Provide the [X, Y] coordinate of the cell's center where the given text is located.  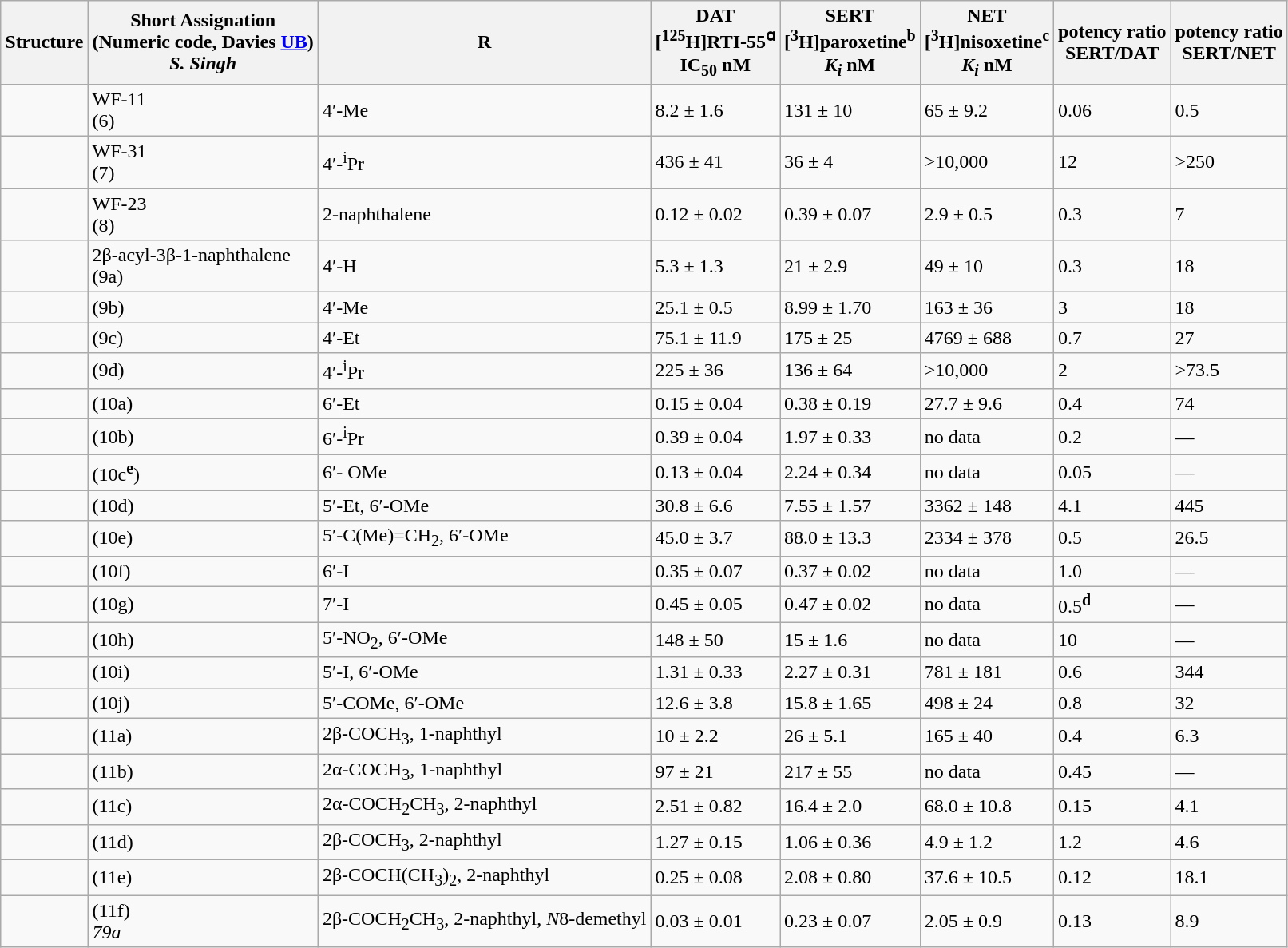
5′-C(Me)=CH2, 6′-OMe [484, 538]
1.31 ± 0.33 [715, 672]
88.0 ± 13.3 [850, 538]
2-naphthalene [484, 214]
344 [1229, 672]
21 ± 2.9 [850, 267]
436 ± 41 [715, 163]
0.2 [1112, 438]
>73.5 [1229, 371]
NET[3H]nisoxetinecKi nM [987, 43]
2.24 ± 0.34 [850, 473]
12 [1112, 163]
0.47 ± 0.02 [850, 604]
(10i) [203, 672]
WF-31(7) [203, 163]
0.12 ± 0.02 [715, 214]
4.9 ± 1.2 [987, 842]
(10h) [203, 640]
6′-I [484, 571]
26 ± 5.1 [850, 736]
7.55 ± 1.57 [850, 506]
16.4 ± 2.0 [850, 807]
SERT[3H]paroxetinebKi nM [850, 43]
2β-COCH3, 1-naphthyl [484, 736]
0.15 ± 0.04 [715, 404]
68.0 ± 10.8 [987, 807]
7 [1229, 214]
26.5 [1229, 538]
1.27 ± 0.15 [715, 842]
Structure [45, 43]
potency ratioSERT/NET [1229, 43]
6′- OMe [484, 473]
2.27 ± 0.31 [850, 672]
2β-COCH(CH3)2, 2-naphthyl [484, 878]
74 [1229, 404]
175 ± 25 [850, 338]
37.6 ± 10.5 [987, 878]
0.45 ± 0.05 [715, 604]
6′-Et [484, 404]
(9d) [203, 371]
(10ce) [203, 473]
2β-COCH2CH3, 2-naphthyl, N8-demethyl [484, 922]
148 ± 50 [715, 640]
225 ± 36 [715, 371]
(11c) [203, 807]
5.3 ± 1.3 [715, 267]
5′-I, 6′-OMe [484, 672]
8.9 [1229, 922]
4769 ± 688 [987, 338]
65 ± 9.2 [987, 110]
0.8 [1112, 703]
Short Assignation(Numeric code, Davies UB)S. Singh [203, 43]
217 ± 55 [850, 771]
15.8 ± 1.65 [850, 703]
7′-I [484, 604]
>250 [1229, 163]
(10g) [203, 604]
(11f)79a [203, 922]
(11d) [203, 842]
25.1 ± 0.5 [715, 307]
3 [1112, 307]
2 [1112, 371]
(10f) [203, 571]
6′-iPr [484, 438]
45.0 ± 3.7 [715, 538]
5′-COMe, 6′-OMe [484, 703]
(10j) [203, 703]
15 ± 1.6 [850, 640]
0.15 [1112, 807]
potency ratioSERT/DAT [1112, 43]
2.05 ± 0.9 [987, 922]
2334 ± 378 [987, 538]
(11b) [203, 771]
(10d) [203, 506]
0.45 [1112, 771]
R [484, 43]
1.0 [1112, 571]
4′-H [484, 267]
3362 ± 148 [987, 506]
0.38 ± 0.19 [850, 404]
(10e) [203, 538]
WF-23(8) [203, 214]
2β-acyl-3β-1-naphthalene(9a) [203, 267]
0.06 [1112, 110]
2α-COCH2CH3, 2-naphthyl [484, 807]
163 ± 36 [987, 307]
0.12 [1112, 878]
0.05 [1112, 473]
27 [1229, 338]
2.51 ± 0.82 [715, 807]
0.7 [1112, 338]
0.25 ± 0.08 [715, 878]
(10b) [203, 438]
(9c) [203, 338]
12.6 ± 3.8 [715, 703]
1.06 ± 0.36 [850, 842]
5′-Et, 6′-OMe [484, 506]
0.39 ± 0.04 [715, 438]
97 ± 21 [715, 771]
2β-COCH3, 2-naphthyl [484, 842]
4.6 [1229, 842]
6.3 [1229, 736]
0.13 [1112, 922]
0.35 ± 0.07 [715, 571]
DAT[125H]RTI-55ɑIC50 nM [715, 43]
8.2 ± 1.6 [715, 110]
2.9 ± 0.5 [987, 214]
(11e) [203, 878]
0.03 ± 0.01 [715, 922]
(10a) [203, 404]
498 ± 24 [987, 703]
445 [1229, 506]
5′-NO2, 6′-OMe [484, 640]
36 ± 4 [850, 163]
165 ± 40 [987, 736]
0.23 ± 0.07 [850, 922]
(9b) [203, 307]
0.39 ± 0.07 [850, 214]
8.99 ± 1.70 [850, 307]
(11a) [203, 736]
27.7 ± 9.6 [987, 404]
781 ± 181 [987, 672]
0.5d [1112, 604]
1.97 ± 0.33 [850, 438]
0.13 ± 0.04 [715, 473]
WF-11(6) [203, 110]
0.6 [1112, 672]
1.2 [1112, 842]
136 ± 64 [850, 371]
2.08 ± 0.80 [850, 878]
0.37 ± 0.02 [850, 571]
4′-Et [484, 338]
2α-COCH3, 1-naphthyl [484, 771]
131 ± 10 [850, 110]
10 ± 2.2 [715, 736]
49 ± 10 [987, 267]
18.1 [1229, 878]
10 [1112, 640]
30.8 ± 6.6 [715, 506]
32 [1229, 703]
75.1 ± 11.9 [715, 338]
